Pinpoint the cell where the given text exists, returning its [x, y] midpoint coordinate. 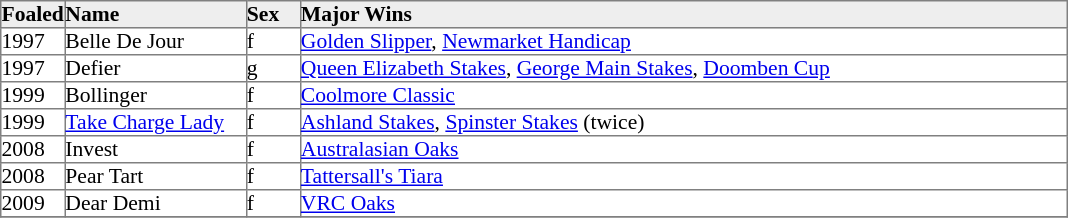
Belle De Jour [156, 42]
Ashland Stakes, Spinster Stakes (twice) [683, 122]
Invest [156, 150]
Sex [273, 14]
Foaled [33, 14]
2009 [33, 204]
Tattersall's Tiara [683, 176]
g [273, 68]
Major Wins [683, 14]
Name [156, 14]
Pear Tart [156, 176]
VRC Oaks [683, 204]
Bollinger [156, 96]
Australasian Oaks [683, 150]
Take Charge Lady [156, 122]
Queen Elizabeth Stakes, George Main Stakes, Doomben Cup [683, 68]
Golden Slipper, Newmarket Handicap [683, 42]
Coolmore Classic [683, 96]
Defier [156, 68]
Dear Demi [156, 204]
